Return [x, y] of the center of cell containing provided text 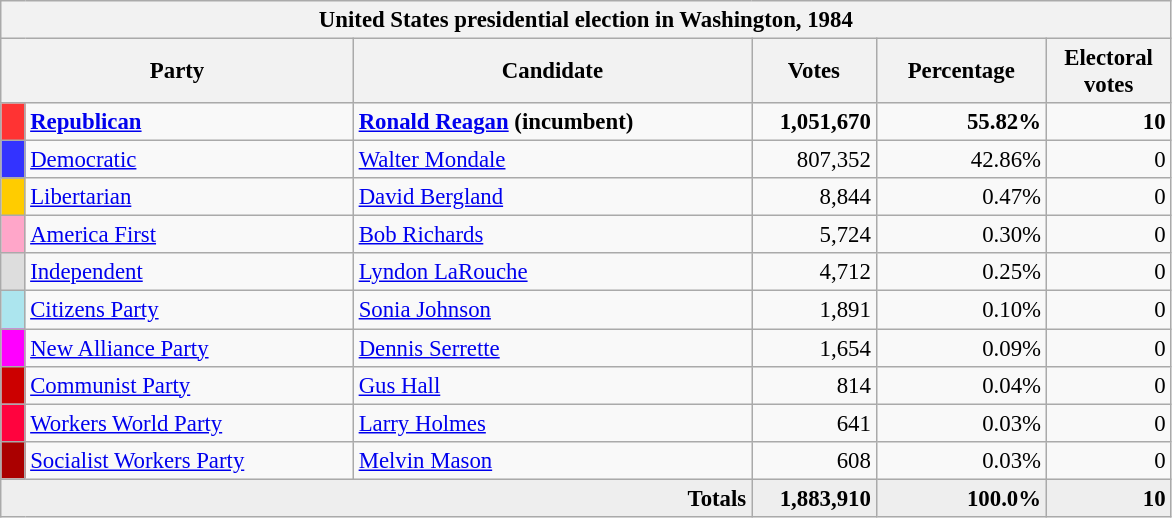
Melvin Mason [552, 460]
Independent [189, 273]
807,352 [814, 160]
Sonia Johnson [552, 310]
Percentage [961, 72]
641 [814, 423]
1,654 [814, 348]
0.47% [961, 197]
814 [814, 385]
1,051,670 [814, 122]
Workers World Party [189, 423]
Socialist Workers Party [189, 460]
Libertarian [189, 197]
8,844 [814, 197]
42.86% [961, 160]
5,724 [814, 235]
Dennis Serrette [552, 348]
0.25% [961, 273]
0.30% [961, 235]
1,891 [814, 310]
Larry Holmes [552, 423]
608 [814, 460]
Communist Party [189, 385]
Ronald Reagan (incumbent) [552, 122]
Votes [814, 72]
Republican [189, 122]
55.82% [961, 122]
Electoral votes [1108, 72]
4,712 [814, 273]
America First [189, 235]
Gus Hall [552, 385]
David Bergland [552, 197]
Lyndon LaRouche [552, 273]
Totals [376, 498]
0.04% [961, 385]
United States presidential election in Washington, 1984 [586, 20]
Citizens Party [189, 310]
Bob Richards [552, 235]
0.10% [961, 310]
Party [178, 72]
0.09% [961, 348]
Walter Mondale [552, 160]
Candidate [552, 72]
1,883,910 [814, 498]
New Alliance Party [189, 348]
100.0% [961, 498]
Democratic [189, 160]
